Find where the given text appears and provide that cell's center as (x, y) coordinate. 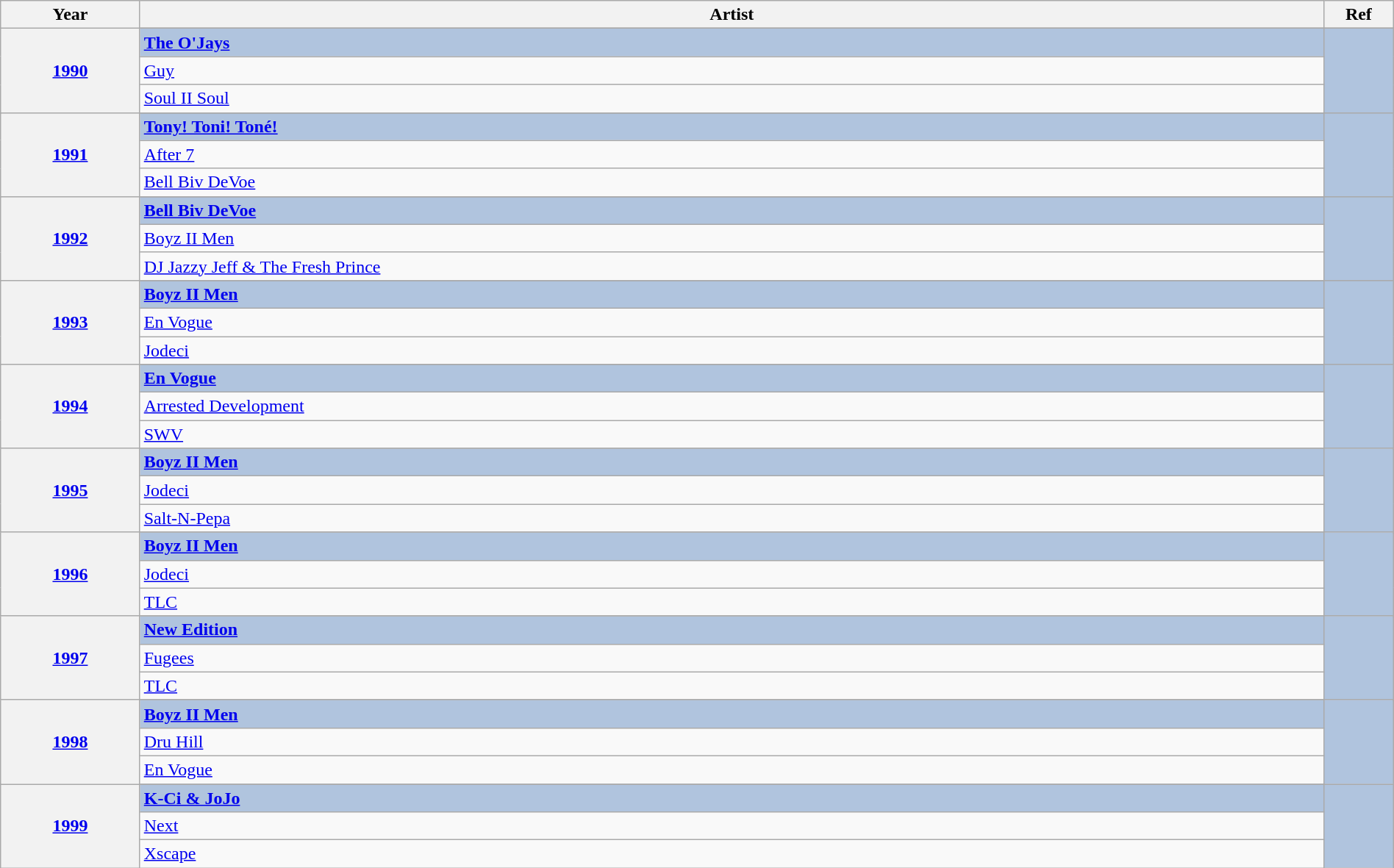
1991 (71, 154)
After 7 (732, 154)
1992 (71, 238)
SWV (732, 434)
Xscape (732, 854)
1995 (71, 490)
1996 (71, 574)
New Edition (732, 630)
Year (71, 15)
The O'Jays (732, 43)
1998 (71, 742)
DJ Jazzy Jeff & The Fresh Prince (732, 266)
Artist (732, 15)
Ref (1359, 15)
1994 (71, 406)
1990 (71, 71)
Soul II Soul (732, 98)
Tony! Toni! Toné! (732, 126)
Fugees (732, 658)
Guy (732, 71)
Salt-N-Pepa (732, 518)
K-Ci & JoJo (732, 797)
Next (732, 826)
1999 (71, 825)
Dru Hill (732, 742)
Arrested Development (732, 406)
1993 (71, 322)
1997 (71, 658)
